Return the (X, Y) coordinate for the center point of the cell that contains the specified text.  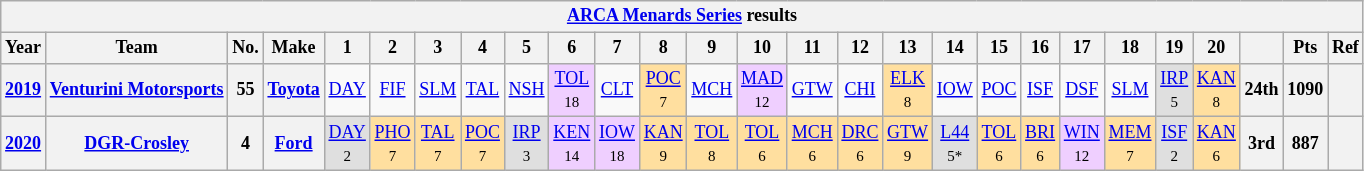
BRI6 (1040, 144)
TOL8 (712, 144)
Venturini Motorsports (136, 90)
2020 (24, 144)
Toyota (294, 90)
Pts (1306, 48)
55 (246, 90)
POC (999, 90)
14 (954, 48)
IOW (954, 90)
NSH (526, 90)
MEM7 (1130, 144)
ELK8 (908, 90)
TAL7 (438, 144)
TOL18 (572, 90)
GTW9 (908, 144)
DRC6 (860, 144)
IRP5 (1174, 90)
KAN6 (1217, 144)
3rd (1262, 144)
MCH6 (812, 144)
DAY (347, 90)
20 (1217, 48)
11 (812, 48)
DSF (1082, 90)
IOW18 (618, 144)
GTW (812, 90)
Ford (294, 144)
9 (712, 48)
CLT (618, 90)
16 (1040, 48)
15 (999, 48)
Year (24, 48)
1090 (1306, 90)
2 (392, 48)
ISF2 (1174, 144)
DGR-Crosley (136, 144)
ISF (1040, 90)
19 (1174, 48)
DAY2 (347, 144)
MAD12 (762, 90)
7 (618, 48)
3 (438, 48)
Ref (1346, 48)
KAN9 (663, 144)
ARCA Menards Series results (682, 16)
17 (1082, 48)
24th (1262, 90)
10 (762, 48)
WIN12 (1082, 144)
MCH (712, 90)
2019 (24, 90)
L445* (954, 144)
CHI (860, 90)
1 (347, 48)
TAL (483, 90)
6 (572, 48)
FIF (392, 90)
18 (1130, 48)
Make (294, 48)
KAN8 (1217, 90)
887 (1306, 144)
13 (908, 48)
12 (860, 48)
Team (136, 48)
No. (246, 48)
IRP3 (526, 144)
5 (526, 48)
KEN14 (572, 144)
PHO7 (392, 144)
8 (663, 48)
